Return the [x, y] coordinate for the center point of the cell that contains the specified text.  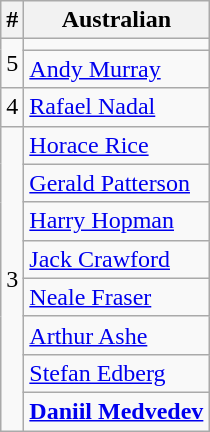
Gerald Patterson [116, 183]
# [12, 20]
Rafael Nadal [116, 107]
Harry Hopman [116, 221]
5 [12, 64]
Australian [116, 20]
4 [12, 107]
Jack Crawford [116, 259]
Andy Murray [116, 69]
Daniil Medvedev [116, 411]
3 [12, 278]
Stefan Edberg [116, 373]
Horace Rice [116, 145]
Arthur Ashe [116, 335]
Neale Fraser [116, 297]
